Provide the [X, Y] coordinate of the cell's center where the given text is located.  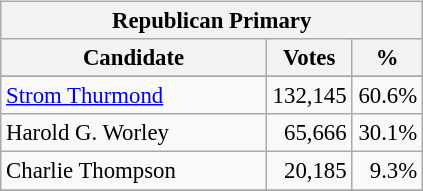
9.3% [388, 171]
65,666 [309, 133]
132,145 [309, 96]
Republican Primary [212, 21]
Votes [309, 58]
Candidate [134, 58]
% [388, 58]
Charlie Thompson [134, 171]
60.6% [388, 96]
Strom Thurmond [134, 96]
30.1% [388, 133]
20,185 [309, 171]
Harold G. Worley [134, 133]
